From the cell containing the given text, extract its center point as [x, y] coordinate. 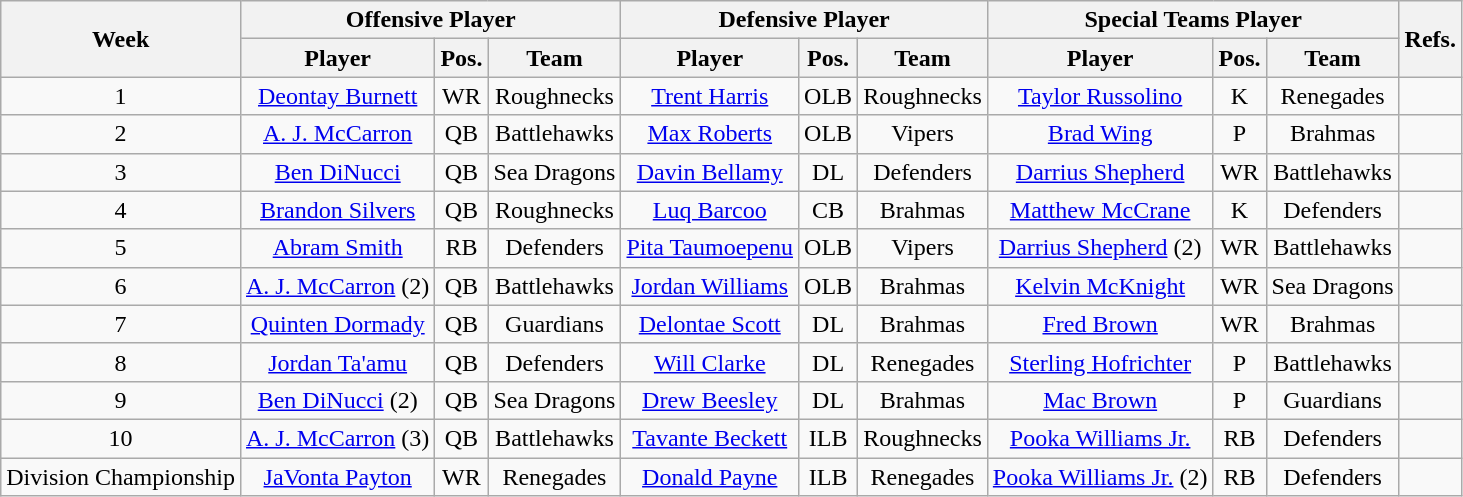
Matthew McCrane [1100, 210]
Refs. [1430, 39]
JaVonta Payton [337, 477]
Donald Payne [710, 477]
Tavante Beckett [710, 438]
Luq Barcoo [710, 210]
Brandon Silvers [337, 210]
Deontay Burnett [337, 96]
A. J. McCarron (3) [337, 438]
4 [121, 210]
Trent Harris [710, 96]
Delontae Scott [710, 324]
1 [121, 96]
A. J. McCarron (2) [337, 286]
Pooka Williams Jr. [1100, 438]
Darrius Shepherd (2) [1100, 248]
Defensive Player [804, 20]
Week [121, 39]
Kelvin McKnight [1100, 286]
10 [121, 438]
Quinten Dormady [337, 324]
6 [121, 286]
Darrius Shepherd [1100, 172]
Abram Smith [337, 248]
A. J. McCarron [337, 134]
Special Teams Player [1193, 20]
Brad Wing [1100, 134]
9 [121, 400]
Will Clarke [710, 362]
7 [121, 324]
Drew Beesley [710, 400]
Pita Taumoepenu [710, 248]
Ben DiNucci (2) [337, 400]
Division Championship [121, 477]
Max Roberts [710, 134]
Jordan Ta'amu [337, 362]
Fred Brown [1100, 324]
5 [121, 248]
CB [828, 210]
Taylor Russolino [1100, 96]
8 [121, 362]
2 [121, 134]
Jordan Williams [710, 286]
Mac Brown [1100, 400]
Offensive Player [430, 20]
3 [121, 172]
Davin Bellamy [710, 172]
Sterling Hofrichter [1100, 362]
Ben DiNucci [337, 172]
Pooka Williams Jr. (2) [1100, 477]
